Extract the (X, Y) coordinate from the center of the cell holding the provided text.  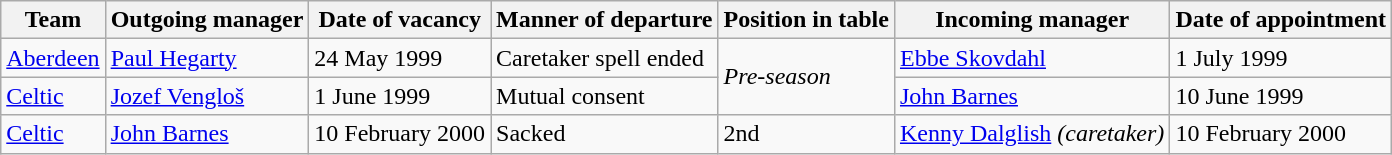
Caretaker spell ended (604, 58)
1 June 1999 (400, 96)
Position in table (806, 20)
Jozef Vengloš (207, 96)
Team (53, 20)
Mutual consent (604, 96)
Incoming manager (1032, 20)
Paul Hegarty (207, 58)
10 June 1999 (1281, 96)
Outgoing manager (207, 20)
Date of appointment (1281, 20)
Date of vacancy (400, 20)
2nd (806, 134)
24 May 1999 (400, 58)
Aberdeen (53, 58)
Ebbe Skovdahl (1032, 58)
Kenny Dalglish (caretaker) (1032, 134)
Manner of departure (604, 20)
Pre-season (806, 77)
Sacked (604, 134)
1 July 1999 (1281, 58)
